Determine the [x, y] coordinate at the center of the cell enclosing the given text.  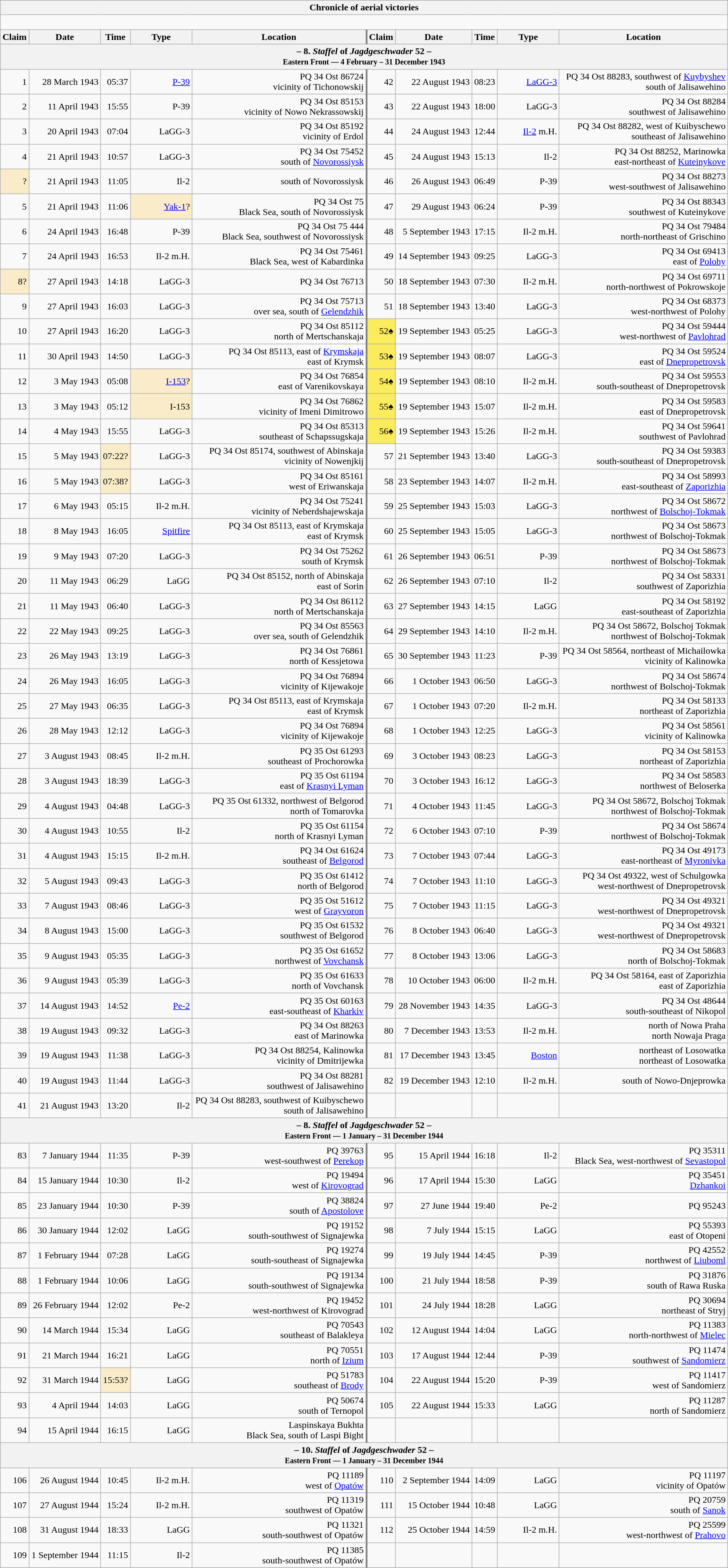
13:20 [115, 1105]
PQ 34 Ost 88254, Kalinowkavicinity of Dmitrijewka [279, 1056]
PQ 35311Black Sea, west-northwest of Sevastopol [644, 1155]
28 March 1943 [65, 81]
PQ 20759 south of Sanok [644, 1505]
15:00 [115, 930]
06:49 [485, 181]
PQ 34 Ost 75Black Sea, south of Novorossiysk [279, 207]
PQ 34 Ost 59641 southwest of Pavlohrad [644, 431]
86 [15, 1231]
13:45 [485, 1056]
98 [381, 1231]
PQ 34 Ost 59553 south-southeast of Dnepropetrovsk [644, 382]
55♠ [381, 406]
104 [381, 1380]
4 [15, 157]
15 [15, 456]
PQ 34 Ost 88281 southwest of Jalisawehino [279, 1080]
1 [15, 81]
26 August 1944 [65, 1480]
PQ 34 Ost 85563over sea, south of Gelendzhik [279, 631]
38 [15, 1030]
27 [15, 756]
05:37 [115, 81]
14:04 [485, 1330]
29 August 1943 [434, 207]
53♠ [381, 356]
15:26 [485, 431]
27 August 1944 [65, 1505]
08:46 [115, 906]
80 [381, 1030]
58 [381, 481]
68 [381, 731]
79 [381, 1006]
14:35 [485, 1006]
82 [381, 1080]
93 [15, 1405]
11:23 [485, 656]
48 [381, 231]
36 [15, 980]
PQ 39763 west-southwest of Perekop [279, 1155]
05:15 [115, 506]
PQ 34 Ost 49322, west of Schulgowka west-northwest of Dnepropetrovsk [644, 881]
PQ 35 Ost 61652 northwest of Vovchansk [279, 956]
18:58 [485, 1281]
12:12 [115, 731]
09:32 [115, 1030]
33 [15, 906]
13:53 [485, 1030]
27 June 1944 [434, 1205]
101 [381, 1305]
PQ 35 Ost 61293 southeast of Prochorowka [279, 756]
10 [15, 332]
11:05 [115, 181]
08:07 [485, 356]
PQ 34 Ost 49173 east-northeast of Myronivka [644, 856]
PQ 34 Ost 58561vicinity of Kalinowka [644, 731]
PQ 19452 west-northwest of Kirovograd [279, 1305]
76 [381, 930]
84 [15, 1181]
57 [381, 456]
12 [15, 382]
15:30 [485, 1181]
102 [381, 1330]
Boston [528, 1056]
16:03 [115, 306]
PQ 34 Ost 75262south of Krymsk [279, 556]
07:38? [115, 481]
PQ 34 Ost 75241vicinity of Neberdshajewskaja [279, 506]
49 [381, 256]
05:12 [115, 406]
14:50 [115, 356]
78 [381, 980]
PQ 34 Ost 85174, southwest of Abinskajavicinity of Nowenjkij [279, 456]
30 September 1943 [434, 656]
95 [381, 1155]
PQ 42552 northwest of Liuboml [644, 1255]
PQ 34 Ost 58683 north of Bolschoj-Tokmak [644, 956]
70 [381, 781]
13:06 [485, 956]
2 [15, 107]
50 [381, 281]
PQ 35 Ost 61154 north of Krasnyi Lyman [279, 831]
07:44 [485, 856]
7 January 1944 [65, 1155]
28 May 1943 [65, 731]
14 [15, 431]
71 [381, 806]
PQ 34 Ost 75 444Black Sea, southwest of Novorossiysk [279, 231]
14:52 [115, 1006]
24 July 1944 [434, 1305]
97 [381, 1205]
06:00 [485, 980]
PQ 34 Ost 75452 south of Novorossiysk [279, 157]
13 [15, 406]
PQ 34 Ost 75461Black Sea, west of Kabardinka [279, 256]
PQ 34 Ost 59383south-southeast of Dnepropetrovsk [644, 456]
14:45 [485, 1255]
PQ 35 Ost 60163 east-southeast of Kharkiv [279, 1006]
11 [15, 356]
19 [15, 556]
10:57 [115, 157]
14:10 [485, 631]
PQ 34 Ost 88284 southwest of Jalisawehino [644, 107]
17:15 [485, 231]
7 December 1943 [434, 1030]
PQ 34 Ost 58993 east-southeast of Zaporizhia [644, 481]
5 August 1943 [65, 881]
PQ 11417 west of Sandomierz [644, 1380]
69 [381, 756]
4 April 1944 [65, 1405]
07:04 [115, 131]
65 [381, 656]
05:25 [485, 332]
07:30 [485, 281]
67 [381, 706]
31 March 1944 [65, 1380]
31 [15, 856]
9 [15, 306]
42 [381, 81]
11:45 [485, 806]
40 [15, 1080]
14 September 1943 [434, 256]
11:38 [115, 1056]
PQ 11319 southwest of Opatów [279, 1505]
29 September 1943 [434, 631]
– 8. Staffel of Jagdgeschwader 52 –Eastern Front — 4 February – 31 December 1943 [364, 57]
23 January 1944 [65, 1205]
15:05 [485, 531]
100 [381, 1281]
45 [381, 157]
6 October 1943 [434, 831]
23 [15, 656]
PQ 11287 north of Sandomierz [644, 1405]
PQ 34 Ost 76861north of Kessjetowa [279, 656]
PQ 19274 south-southeast of Signajewka [279, 1255]
11:44 [115, 1080]
15 January 1944 [65, 1181]
04:48 [115, 806]
10:45 [115, 1480]
PQ 34 Ost 85161west of Eriwanskaja [279, 481]
Laspinskaya BukhtaBlack Sea, south of Laspi Bight [279, 1430]
PQ 34 Ost 69711 north-northwest of Pokrowskoje [644, 281]
17 April 1944 [434, 1181]
PQ 34 Ost 85313southeast of Schapssugskaja [279, 431]
10 October 1943 [434, 980]
34 [15, 930]
110 [381, 1480]
90 [15, 1330]
20 April 1943 [65, 131]
15:24 [115, 1505]
PQ 55393 east of Otopeni [644, 1231]
88 [15, 1281]
05:08 [115, 382]
109 [15, 1555]
PQ 70543 southeast of Balakleya [279, 1330]
111 [381, 1505]
21 March 1944 [65, 1355]
Spitfire [161, 531]
74 [381, 881]
21 [15, 606]
11:10 [485, 881]
92 [15, 1380]
15:07 [485, 406]
14:18 [115, 281]
44 [381, 131]
PQ 34 Ost 58192 east-southeast of Zaporizhia [644, 606]
17 August 1944 [434, 1355]
PQ 34 Ost 58583 northwest of Beloserka [644, 781]
PQ 11383 north-northwest of Mielec [644, 1330]
northeast of Losowatkanortheast of Losowatka [644, 1056]
16:20 [115, 332]
18:33 [115, 1530]
06:35 [115, 706]
107 [15, 1505]
15:20 [485, 1380]
PQ 34 Ost 58564, northeast of Michailowkavicinity of Kalinowka [644, 656]
52♠ [381, 332]
26 August 1943 [434, 181]
72 [381, 831]
PQ 11321 south-southwest of Opatów [279, 1530]
PQ 11474 southwest of Sandomierz [644, 1355]
22 [15, 631]
PQ 34 Ost 86724vicinity of Tichonowskij [279, 81]
85 [15, 1205]
09:43 [115, 881]
08:45 [115, 756]
18 [15, 531]
7 August 1943 [65, 906]
? [15, 181]
3 [15, 131]
15:13 [485, 157]
PQ 19134 south-southwest of Signajewka [279, 1281]
89 [15, 1305]
PQ 34 Ost 85153vicinity of Nowo Nekrassowskij [279, 107]
PQ 34 Ost 58153northeast of Zaporizhia [644, 756]
PQ 38824 south of Apostolove [279, 1205]
6 [15, 231]
41 [15, 1105]
– 10. Staffel of Jagdgeschwader 52 –Eastern Front — 1 January – 31 December 1944 [364, 1455]
PQ 11189 west of Opatów [279, 1480]
39 [15, 1056]
PQ 35 Ost 61194 east of Krasnyi Lyman [279, 781]
24 [15, 681]
103 [381, 1355]
83 [15, 1155]
PQ 35 Ost 61532 southwest of Belgorod [279, 930]
05:35 [115, 956]
PQ 34 Ost 59583 east of Dnepropetrovsk [644, 406]
PQ 34 Ost 58133 northeast of Zaporizhia [644, 706]
PQ 34 Ost 88343 southwest of Kuteinykove [644, 207]
1 September 1944 [65, 1555]
PQ 34 Ost 85112north of Mertschanskaja [279, 332]
PQ 34 Ost 88263 east of Marinowka [279, 1030]
51 [381, 306]
15:53? [115, 1380]
PQ 34 Ost 58672 northwest of Bolschoj-Tokmak [644, 506]
99 [381, 1255]
PQ 34 Ost 86112north of Mertschanskaja [279, 606]
25 October 1944 [434, 1530]
PQ 34 Ost 76862vicinity of Imeni Dimitrowo [279, 406]
56♠ [381, 431]
77 [381, 956]
14:03 [115, 1405]
91 [15, 1355]
I-153? [161, 382]
94 [15, 1430]
16:21 [115, 1355]
23 September 1943 [434, 481]
south of Nowo-Dnjeprowka [644, 1080]
14 August 1943 [65, 1006]
5 September 1943 [434, 231]
4 October 1943 [434, 806]
08:10 [485, 382]
59 [381, 506]
26 [15, 731]
61 [381, 556]
81 [381, 1056]
108 [15, 1530]
16:18 [485, 1155]
21 July 1944 [434, 1281]
62 [381, 581]
43 [381, 107]
PQ 34 Ost 88273 west-southwest of Jalisawehino [644, 181]
30 January 1944 [65, 1231]
12 August 1944 [434, 1330]
PQ 34 Ost 61624 southeast of Belgorod [279, 856]
66 [381, 681]
16:53 [115, 256]
PQ 11197vicinity of Opatów [644, 1480]
I-153 [161, 406]
17 [15, 506]
35 [15, 956]
16:12 [485, 781]
PQ 35 Ost 61633 north of Vovchansk [279, 980]
87 [15, 1255]
15:03 [485, 506]
PQ 51783 southeast of Brody [279, 1380]
PQ 25599 west-northwest of Prahovo [644, 1530]
8 May 1943 [65, 531]
16:48 [115, 231]
64 [381, 631]
PQ 34 Ost 88283, southwest of Kuybyshev south of Jalisawehino [644, 81]
29 [15, 806]
63 [381, 606]
17 December 1943 [434, 1056]
2 September 1944 [434, 1480]
06:29 [115, 581]
20 [15, 581]
PQ 50674 south of Ternopol [279, 1405]
PQ 19494 west of Kirovograd [279, 1181]
47 [381, 207]
106 [15, 1480]
07:22? [115, 456]
14:59 [485, 1530]
PQ 34 Ost 88282, west of Kuibyschewo southeast of Jalisawehino [644, 131]
– 8. Staffel of Jagdgeschwader 52 –Eastern Front — 1 January – 31 December 1944 [364, 1131]
Yak-1? [161, 207]
13:19 [115, 656]
06:51 [485, 556]
06:50 [485, 681]
PQ 34 Ost 75713over sea, south of Gelendzhik [279, 306]
30 April 1943 [65, 356]
PQ 19152 south-southwest of Signajewka [279, 1231]
28 November 1943 [434, 1006]
PQ 31876 south of Rawa Ruska [644, 1281]
6 May 1943 [65, 506]
19 December 1943 [434, 1080]
06:24 [485, 207]
PQ 34 Ost 68373 west-northwest of Polohy [644, 306]
21 August 1943 [65, 1105]
PQ 35 Ost 61332, northwest of Belgorod north of Tomarovka [279, 806]
Chronicle of aerial victories [364, 8]
30 [15, 831]
5 [15, 207]
PQ 34 Ost 58331 southwest of Zaporizhia [644, 581]
11 April 1943 [65, 107]
22 May 1943 [65, 631]
12:10 [485, 1080]
19 July 1944 [434, 1255]
96 [381, 1181]
10:55 [115, 831]
26 February 1944 [65, 1305]
10:48 [485, 1505]
PQ 35 Ost 51612 west of Grayvoron [279, 906]
75 [381, 906]
46 [381, 181]
4 May 1943 [65, 431]
south of Novorossiysk [279, 181]
14:15 [485, 606]
112 [381, 1530]
16:15 [115, 1430]
27 May 1943 [65, 706]
18:39 [115, 781]
PQ 34 Ost 85152, north of Abinskajaeast of Sorin [279, 581]
32 [15, 881]
PQ 34 Ost 88283, southwest of Kuibyschewo south of Jalisawehino [279, 1105]
PQ 34 Ost 79484 north-northeast of Grischino [644, 231]
PQ 35 Ost 61412 north of Belgorod [279, 881]
PQ 34 Ost 59524 east of Dnepropetrovsk [644, 356]
PQ 11385 south-southwest of Opatów [279, 1555]
16 [15, 481]
PQ 34 Ost 85192vicinity of Erdol [279, 131]
11:35 [115, 1155]
28 [15, 781]
north of Nowa Prahanorth Nowaja Praga [644, 1030]
05:39 [115, 980]
14:09 [485, 1480]
19:40 [485, 1205]
105 [381, 1405]
60 [381, 531]
PQ 34 Ost 69413 east of Polohy [644, 256]
15 October 1944 [434, 1505]
14:07 [485, 481]
PQ 30694 northeast of Stryj [644, 1305]
27 September 1943 [434, 606]
8? [15, 281]
54♠ [381, 382]
PQ 34 Ost 59444 west-northwest of Pavlohrad [644, 332]
15:34 [115, 1330]
8 August 1943 [65, 930]
9 May 1943 [65, 556]
PQ 95243 [644, 1205]
10:06 [115, 1281]
07:28 [115, 1255]
15:33 [485, 1405]
25 [15, 706]
PQ 34 Ost 48644 south-southeast of Nikopol [644, 1006]
18:28 [485, 1305]
73 [381, 856]
7 July 1944 [434, 1231]
7 [15, 256]
PQ 70551 north of Izium [279, 1355]
18:00 [485, 107]
PQ 35451Dzhankoi [644, 1181]
PQ 34 Ost 58164, east of Zaporizhia east of Zaporizhia [644, 980]
PQ 34 Ost 76713 [279, 281]
PQ 34 Ost 76854east of Varenikovskaya [279, 382]
12:25 [485, 731]
14 March 1944 [65, 1330]
PQ 34 Ost 88252, Marinowka east-northeast of Kuteinykove [644, 157]
37 [15, 1006]
21 September 1943 [434, 456]
11:06 [115, 207]
31 August 1944 [65, 1530]
